Capture the cell that displays the provided text and extract its [X, Y] central coordinate. 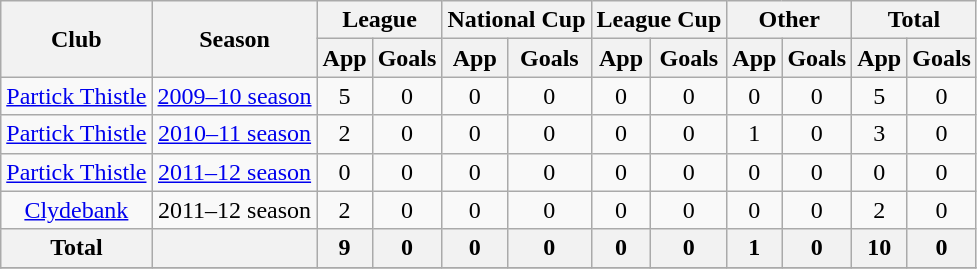
League [380, 20]
League Cup [659, 20]
Club [76, 39]
2009–10 season [234, 96]
2010–11 season [234, 134]
Other [790, 20]
Clydebank [76, 210]
10 [880, 248]
National Cup [516, 20]
9 [344, 248]
Season [234, 39]
3 [880, 134]
